Pinpoint the cell where the given text exists, returning its (X, Y) midpoint coordinate. 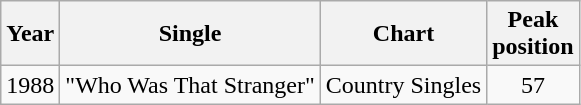
Year (30, 34)
Peakposition (533, 34)
Single (190, 34)
1988 (30, 85)
Chart (403, 34)
"Who Was That Stranger" (190, 85)
57 (533, 85)
Country Singles (403, 85)
